Find where the given text appears and provide that cell's center as [x, y] coordinate. 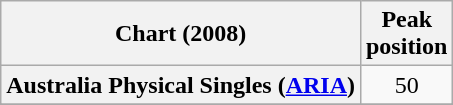
50 [406, 85]
Chart (2008) [181, 34]
Australia Physical Singles (ARIA) [181, 85]
Peakposition [406, 34]
